Locate the cell with the specified text and output its [x, y] center coordinate. 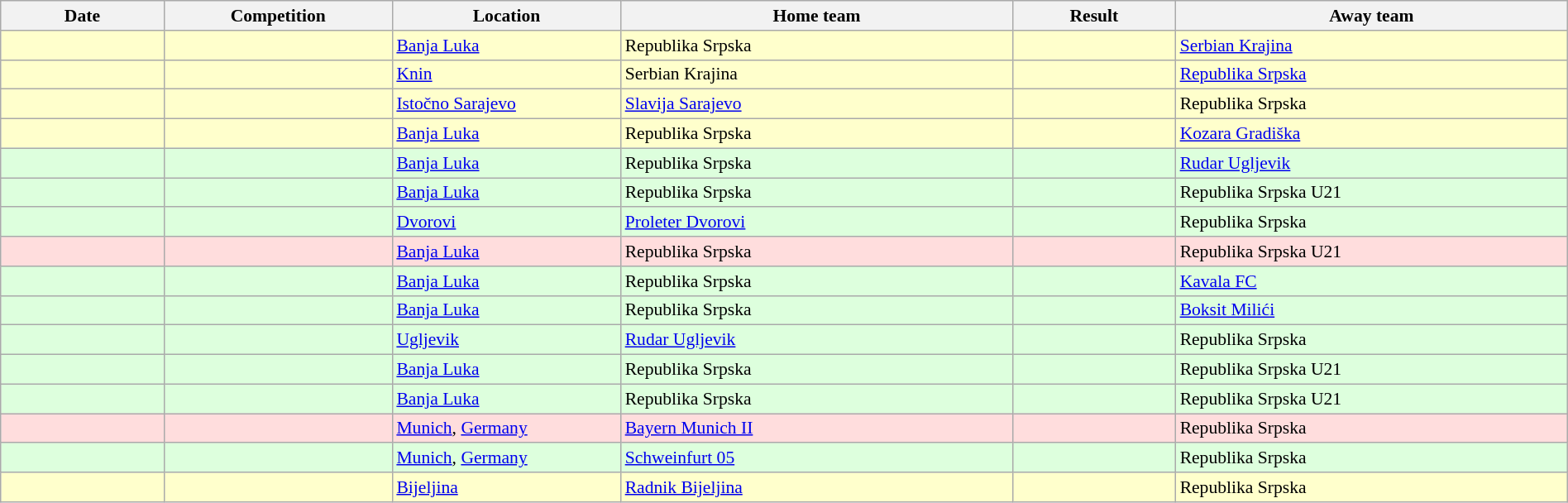
Knin [506, 74]
Boksit Milići [1372, 310]
Home team [817, 16]
Proleter Dvorovi [817, 223]
Result [1093, 16]
Slavija Sarajevo [817, 104]
Competition [278, 16]
Schweinfurt 05 [817, 458]
Radnik Bijeljina [817, 487]
Away team [1372, 16]
Kozara Gradiška [1372, 134]
Kavala FC [1372, 281]
Bayern Munich II [817, 429]
Location [506, 16]
Ugljevik [506, 340]
Date [83, 16]
Istočno Sarajevo [506, 104]
Bijeljina [506, 487]
Dvorovi [506, 223]
